Identify which cell holds the provided text, then report its [X, Y] central coordinate. 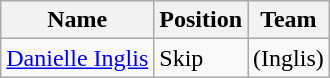
Skip [201, 58]
Name [78, 20]
Position [201, 20]
Team [289, 20]
(Inglis) [289, 58]
Danielle Inglis [78, 58]
